Extract the [x, y] coordinate from the center of the cell holding the provided text.  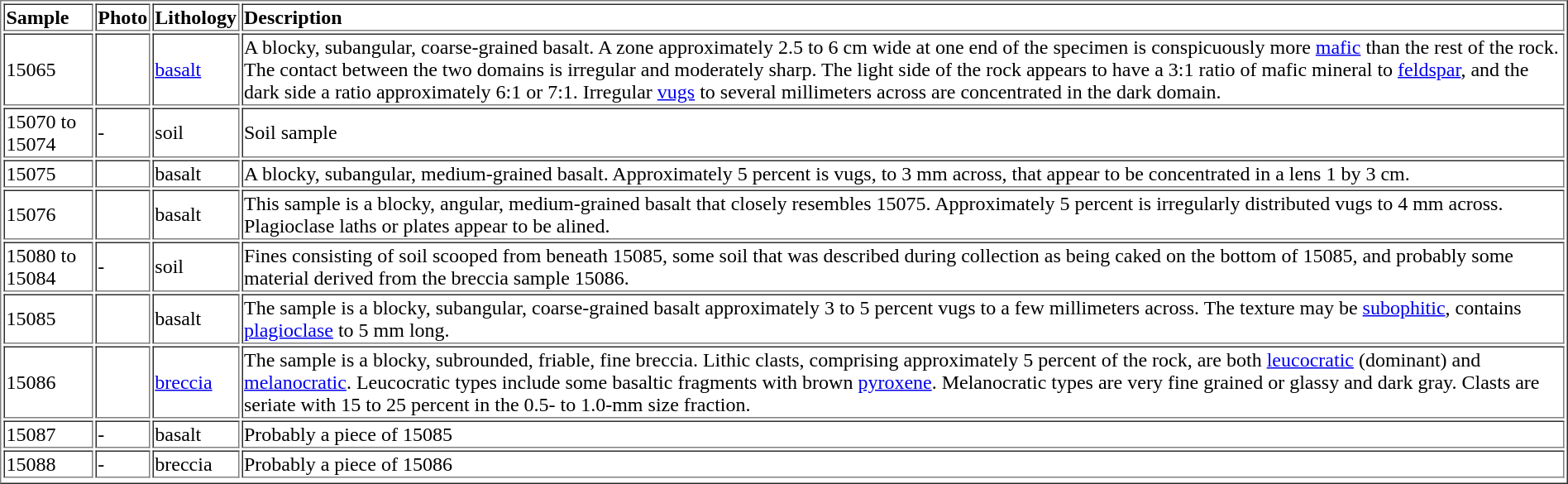
15065 [48, 69]
Sample [48, 17]
Soil sample [903, 132]
15086 [48, 382]
A blocky, subangular, medium-grained basalt. Approximately 5 percent is vugs, to 3 mm across, that appear to be concentrated in a lens 1 by 3 cm. [903, 174]
Lithology [195, 17]
Probably a piece of 15086 [903, 463]
Description [903, 17]
15088 [48, 463]
15075 [48, 174]
Photo [122, 17]
15070 to 15074 [48, 132]
15087 [48, 434]
15085 [48, 319]
15076 [48, 215]
15080 to 15084 [48, 266]
Probably a piece of 15085 [903, 434]
